Detect which cell encompasses the target text, then output its [X, Y] center coordinate. 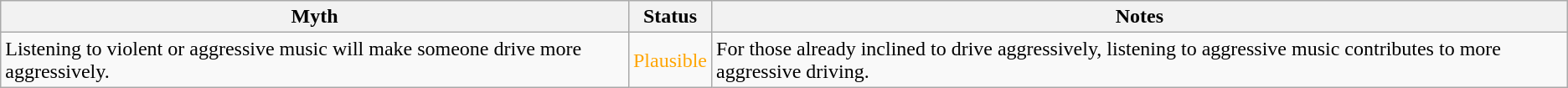
Status [670, 17]
For those already inclined to drive aggressively, listening to aggressive music contributes to more aggressive driving. [1140, 60]
Plausible [670, 60]
Notes [1140, 17]
Listening to violent or aggressive music will make someone drive more aggressively. [315, 60]
Myth [315, 17]
